Return [x, y] of the center of cell containing provided text 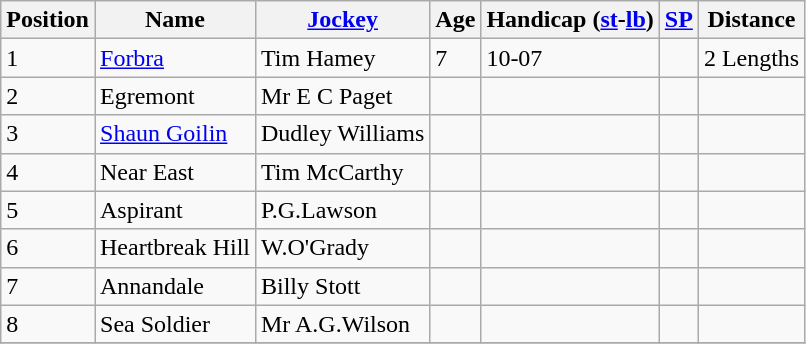
Position [48, 20]
Jockey [342, 20]
Annandale [174, 286]
2 [48, 96]
Heartbreak Hill [174, 248]
P.G.Lawson [342, 210]
Distance [751, 20]
4 [48, 172]
W.O'Grady [342, 248]
Handicap (st-lb) [570, 20]
5 [48, 210]
Age [456, 20]
8 [48, 324]
Billy Stott [342, 286]
Sea Soldier [174, 324]
6 [48, 248]
SP [678, 20]
Tim Hamey [342, 58]
2 Lengths [751, 58]
Forbra [174, 58]
Egremont [174, 96]
10-07 [570, 58]
Dudley Williams [342, 134]
3 [48, 134]
Name [174, 20]
Tim McCarthy [342, 172]
Aspirant [174, 210]
Shaun Goilin [174, 134]
Near East [174, 172]
Mr E C Paget [342, 96]
Mr A.G.Wilson [342, 324]
1 [48, 58]
